Determine the (x, y) coordinate at the center of the cell enclosing the given text.  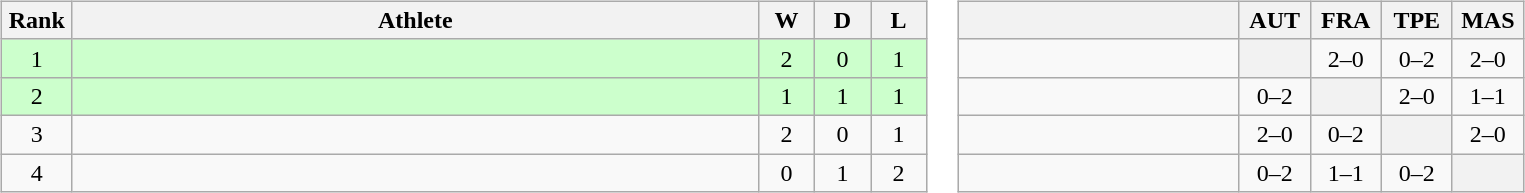
Athlete (415, 20)
MAS (1488, 20)
D (842, 20)
4 (36, 173)
3 (36, 134)
TPE (1416, 20)
Rank (36, 20)
AUT (1274, 20)
FRA (1346, 20)
L (898, 20)
W (786, 20)
